Extract the [x, y] coordinate from the center of the cell holding the provided text.  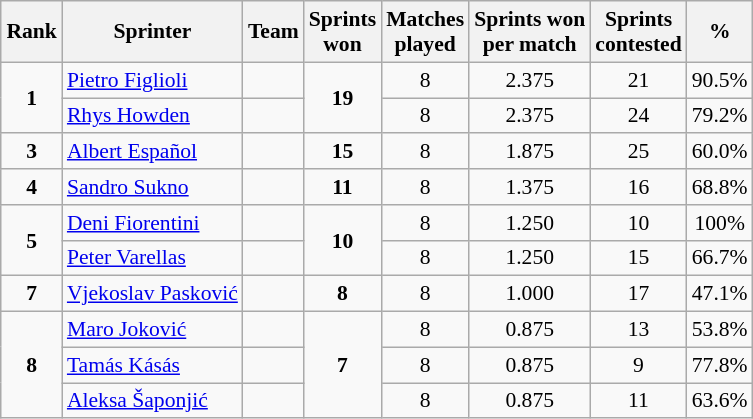
3 [32, 152]
63.6% [720, 401]
47.1% [720, 294]
16 [638, 187]
100% [720, 223]
Vjekoslav Pasković [152, 294]
Albert Español [152, 152]
Sprintswon [342, 32]
Pietro Figlioli [152, 80]
53.8% [720, 330]
Rhys Howden [152, 116]
68.8% [720, 187]
5 [32, 240]
1.875 [530, 152]
25 [638, 152]
66.7% [720, 258]
Sandro Sukno [152, 187]
% [720, 32]
21 [638, 80]
Team [274, 32]
Deni Fiorentini [152, 223]
24 [638, 116]
Sprints wonper match [530, 32]
Rank [32, 32]
Maro Joković [152, 330]
1.375 [530, 187]
Tamás Kásás [152, 365]
Sprinter [152, 32]
19 [342, 98]
Matchesplayed [425, 32]
90.5% [720, 80]
Aleksa Šaponjić [152, 401]
1.000 [530, 294]
Sprintscontested [638, 32]
17 [638, 294]
4 [32, 187]
60.0% [720, 152]
9 [638, 365]
77.8% [720, 365]
1 [32, 98]
79.2% [720, 116]
13 [638, 330]
Peter Varellas [152, 258]
